From the cell containing the given text, extract its center point as [x, y] coordinate. 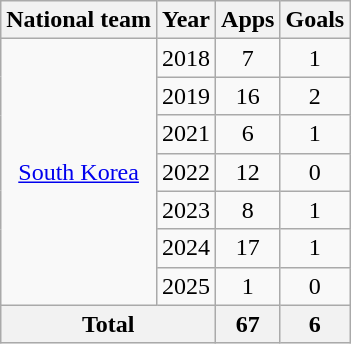
South Korea [79, 172]
67 [248, 324]
Total [108, 324]
2025 [186, 286]
17 [248, 248]
National team [79, 20]
7 [248, 58]
16 [248, 96]
Apps [248, 20]
8 [248, 210]
2019 [186, 96]
2022 [186, 172]
Year [186, 20]
2024 [186, 248]
2021 [186, 134]
2023 [186, 210]
2018 [186, 58]
12 [248, 172]
Goals [315, 20]
2 [315, 96]
